Determine the (x, y) coordinate at the center of the cell enclosing the given text.  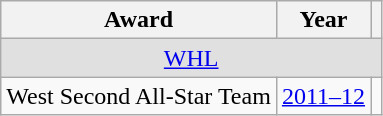
WHL (192, 58)
Award (139, 20)
West Second All-Star Team (139, 96)
Year (323, 20)
2011–12 (323, 96)
